Locate the cell with the specified text and output its [X, Y] center coordinate. 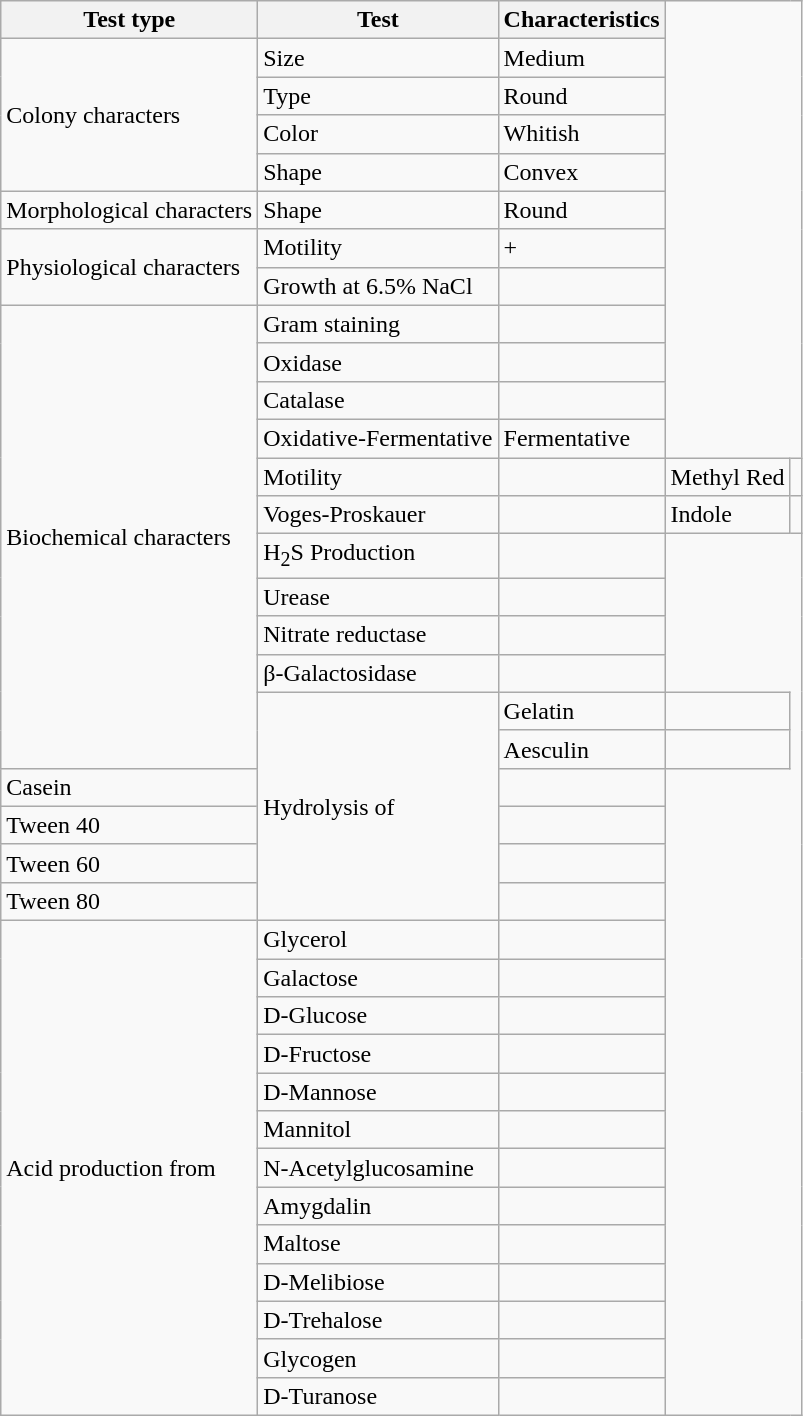
Characteristics [582, 20]
Methyl Red [728, 477]
Indole [728, 515]
Convex [582, 172]
Physiological characters [130, 267]
Nitrate reductase [378, 635]
H2S Production [378, 556]
Aesculin [582, 749]
Gelatin [582, 711]
Test type [130, 20]
Oxidative-Fermentative [378, 438]
Tween 60 [130, 863]
Fermentative [582, 438]
Biochemical characters [130, 536]
Colony characters [130, 115]
Voges-Proskauer [378, 515]
Acid production from [130, 1168]
Casein [130, 787]
Oxidase [378, 362]
Catalase [378, 400]
D-Trehalose [378, 1320]
D-Fructose [378, 1054]
Size [378, 58]
Medium [582, 58]
Tween 80 [130, 901]
Type [378, 96]
Gram staining [378, 324]
Glycogen [378, 1358]
Test [378, 20]
Growth at 6.5% NaCl [378, 286]
Mannitol [378, 1130]
Galactose [378, 978]
+ [582, 248]
Whitish [582, 134]
Glycerol [378, 940]
Tween 40 [130, 825]
Color [378, 134]
N-Acetylglucosamine [378, 1168]
β-Galactosidase [378, 673]
Amygdalin [378, 1206]
Urease [378, 597]
D-Mannose [378, 1092]
D-Glucose [378, 1016]
Hydrolysis of [378, 806]
Maltose [378, 1244]
Morphological characters [130, 210]
D-Melibiose [378, 1282]
D-Turanose [378, 1396]
